Return the (x, y) coordinate for the center point of the cell that contains the specified text.  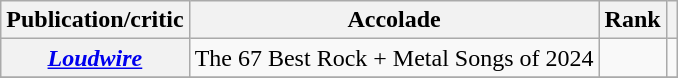
Accolade (394, 20)
The 67 Best Rock + Metal Songs of 2024 (394, 58)
Loudwire (95, 58)
Publication/critic (95, 20)
Rank (632, 20)
